Detect which cell encompasses the target text, then output its (x, y) center coordinate. 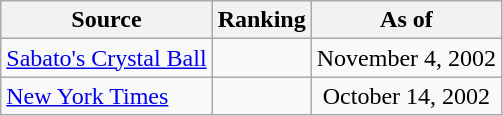
October 14, 2002 (406, 96)
November 4, 2002 (406, 58)
Sabato's Crystal Ball (106, 58)
As of (406, 20)
Ranking (262, 20)
New York Times (106, 96)
Source (106, 20)
